Locate the cell with the specified text and output its (X, Y) center coordinate. 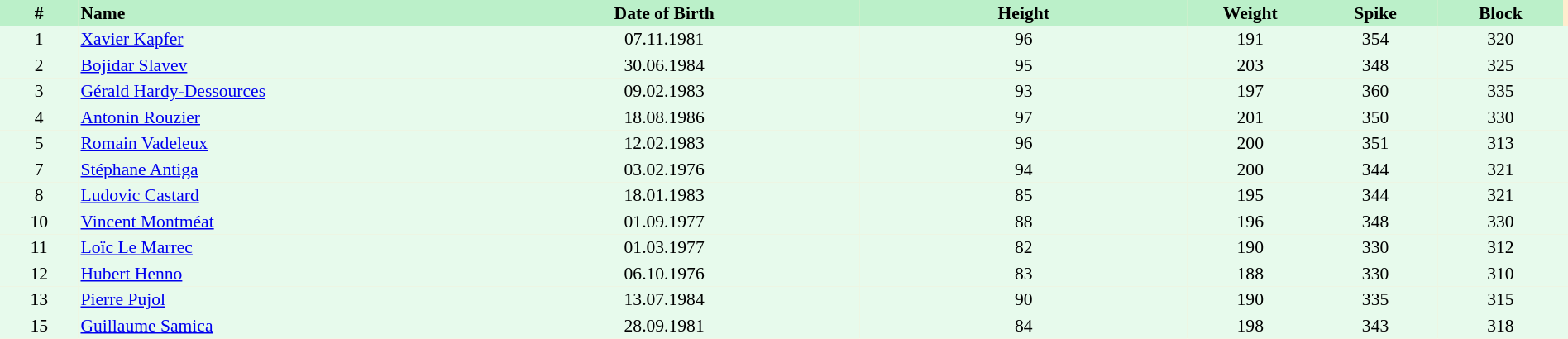
Name (273, 13)
13.07.1984 (664, 299)
Pierre Pujol (273, 299)
Gérald Hardy-Dessources (273, 91)
95 (1024, 65)
188 (1250, 274)
1 (39, 40)
Height (1024, 13)
Guillaume Samica (273, 326)
85 (1024, 195)
90 (1024, 299)
Block (1500, 13)
4 (39, 117)
84 (1024, 326)
01.03.1977 (664, 248)
# (39, 13)
18.01.1983 (664, 195)
313 (1500, 144)
343 (1374, 326)
3 (39, 91)
360 (1374, 91)
318 (1500, 326)
28.09.1981 (664, 326)
320 (1500, 40)
Romain Vadeleux (273, 144)
83 (1024, 274)
Loïc Le Marrec (273, 248)
12 (39, 274)
93 (1024, 91)
196 (1250, 222)
06.10.1976 (664, 274)
8 (39, 195)
201 (1250, 117)
Vincent Montméat (273, 222)
15 (39, 326)
07.11.1981 (664, 40)
2 (39, 65)
Date of Birth (664, 13)
30.06.1984 (664, 65)
01.09.1977 (664, 222)
203 (1250, 65)
351 (1374, 144)
Ludovic Castard (273, 195)
88 (1024, 222)
198 (1250, 326)
Bojidar Slavev (273, 65)
18.08.1986 (664, 117)
97 (1024, 117)
11 (39, 248)
12.02.1983 (664, 144)
Spike (1374, 13)
310 (1500, 274)
197 (1250, 91)
09.02.1983 (664, 91)
354 (1374, 40)
10 (39, 222)
Weight (1250, 13)
191 (1250, 40)
312 (1500, 248)
315 (1500, 299)
Hubert Henno (273, 274)
Stéphane Antiga (273, 169)
94 (1024, 169)
Xavier Kapfer (273, 40)
325 (1500, 65)
195 (1250, 195)
7 (39, 169)
82 (1024, 248)
13 (39, 299)
Antonin Rouzier (273, 117)
03.02.1976 (664, 169)
350 (1374, 117)
5 (39, 144)
